Find where the given text appears and provide that cell's center as [X, Y] coordinate. 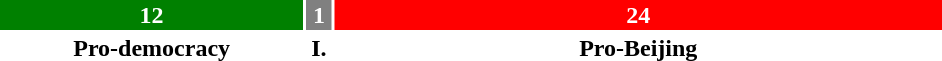
1 [318, 15]
24 [638, 15]
12 [152, 15]
